Pinpoint the cell where the given text exists, returning its (x, y) midpoint coordinate. 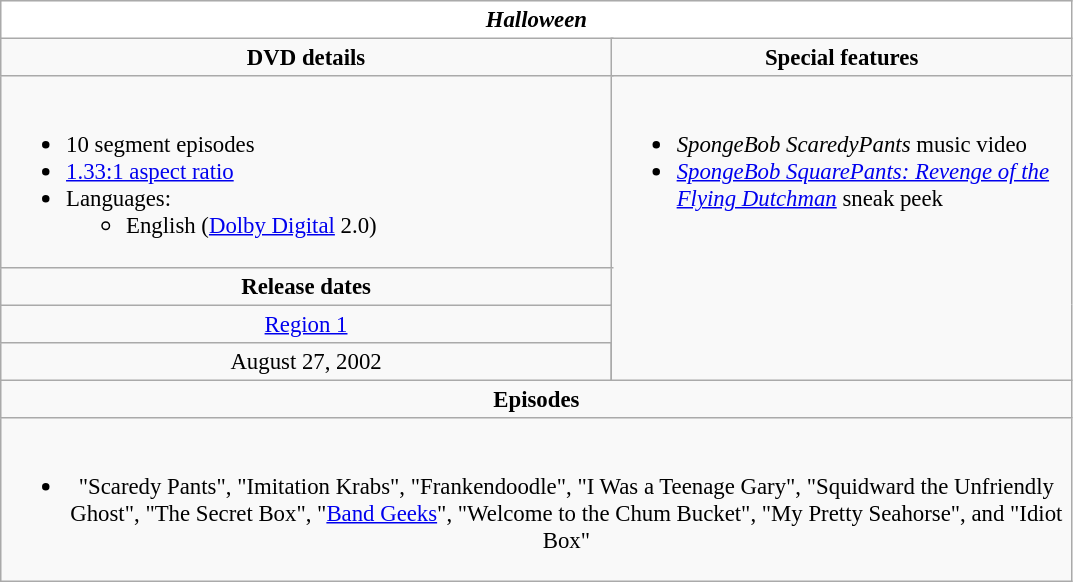
Halloween (536, 20)
August 27, 2002 (306, 361)
Special features (842, 58)
Episodes (536, 399)
Region 1 (306, 324)
Release dates (306, 286)
10 segment episodes1.33:1 aspect ratioLanguages:English (Dolby Digital 2.0) (306, 172)
DVD details (306, 58)
SpongeBob ScaredyPants music videoSpongeBob SquarePants: Revenge of the Flying Dutchman sneak peek (842, 228)
